Identify which cell holds the provided text, then report its [x, y] central coordinate. 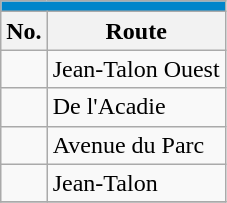
Avenue du Parc [136, 145]
Jean-Talon [136, 183]
Route [136, 31]
Jean-Talon Ouest [136, 69]
De l'Acadie [136, 107]
No. [24, 31]
